Locate the cell with the specified text and output its [x, y] center coordinate. 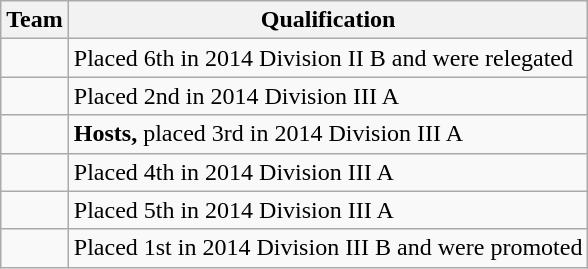
Hosts, placed 3rd in 2014 Division III A [328, 134]
Placed 4th in 2014 Division III A [328, 172]
Placed 5th in 2014 Division III A [328, 210]
Placed 2nd in 2014 Division III A [328, 96]
Placed 6th in 2014 Division II B and were relegated [328, 58]
Team [35, 20]
Placed 1st in 2014 Division III B and were promoted [328, 248]
Qualification [328, 20]
